Provide the [x, y] coordinate of the cell's center where the given text is located.  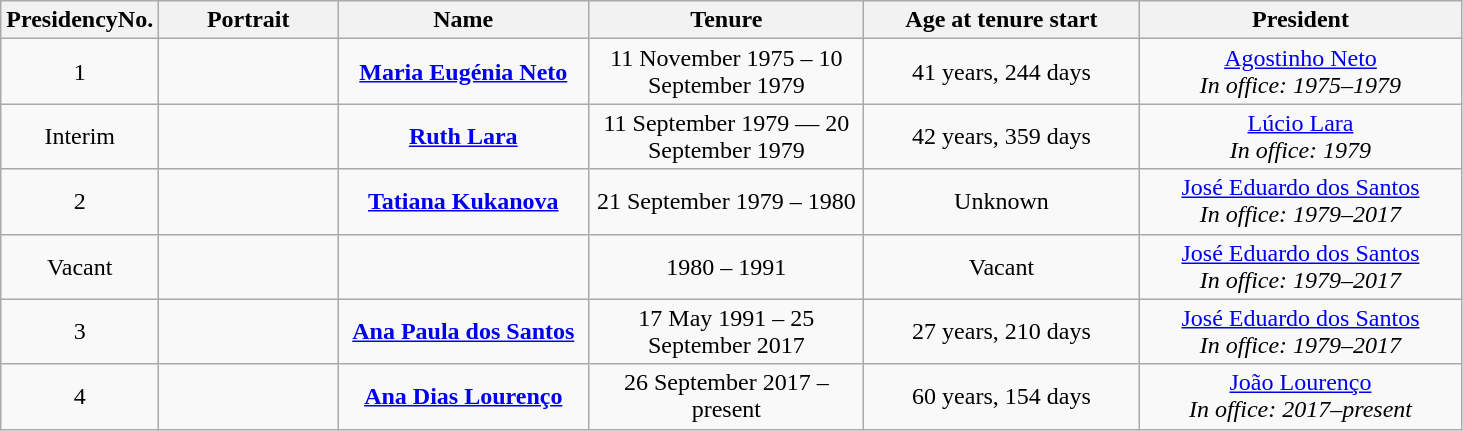
Ana Dias Lourenço [464, 396]
42 years, 359 days [1002, 136]
PresidencyNo. [80, 20]
Interim [80, 136]
11 November 1975 – 10 September 1979 [726, 72]
Maria Eugénia Neto [464, 72]
Portrait [248, 20]
Agostinho NetoIn office: 1975–1979 [1300, 72]
3 [80, 332]
27 years, 210 days [1002, 332]
21 September 1979 – 1980 [726, 202]
Tatiana Kukanova [464, 202]
17 May 1991 – 25 September 2017 [726, 332]
Ana Paula dos Santos [464, 332]
41 years, 244 days [1002, 72]
Unknown [1002, 202]
26 September 2017 – present [726, 396]
4 [80, 396]
Name [464, 20]
Age at tenure start [1002, 20]
Tenure [726, 20]
1 [80, 72]
1980 – 1991 [726, 266]
2 [80, 202]
11 September 1979 — 20 September 1979 [726, 136]
Ruth Lara [464, 136]
João LourençoIn office: 2017–present [1300, 396]
President [1300, 20]
60 years, 154 days [1002, 396]
Lúcio LaraIn office: 1979 [1300, 136]
